Locate the cell with the specified text and output its [x, y] center coordinate. 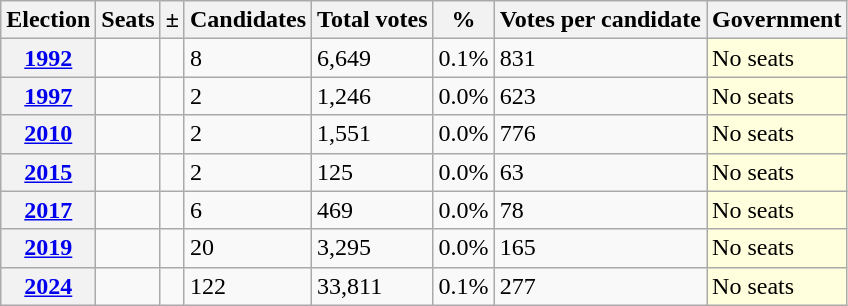
63 [600, 172]
± [172, 20]
6 [248, 210]
1997 [48, 96]
1992 [48, 58]
469 [373, 210]
8 [248, 58]
Total votes [373, 20]
831 [600, 58]
623 [600, 96]
Votes per candidate [600, 20]
2010 [48, 134]
2015 [48, 172]
6,649 [373, 58]
% [464, 20]
78 [600, 210]
Election [48, 20]
165 [600, 248]
Government [777, 20]
2017 [48, 210]
Seats [128, 20]
125 [373, 172]
20 [248, 248]
2024 [48, 286]
3,295 [373, 248]
1,246 [373, 96]
2019 [48, 248]
776 [600, 134]
33,811 [373, 286]
122 [248, 286]
Candidates [248, 20]
277 [600, 286]
1,551 [373, 134]
